For the text-containing cell, return its midpoint in [X, Y] coordinate format. 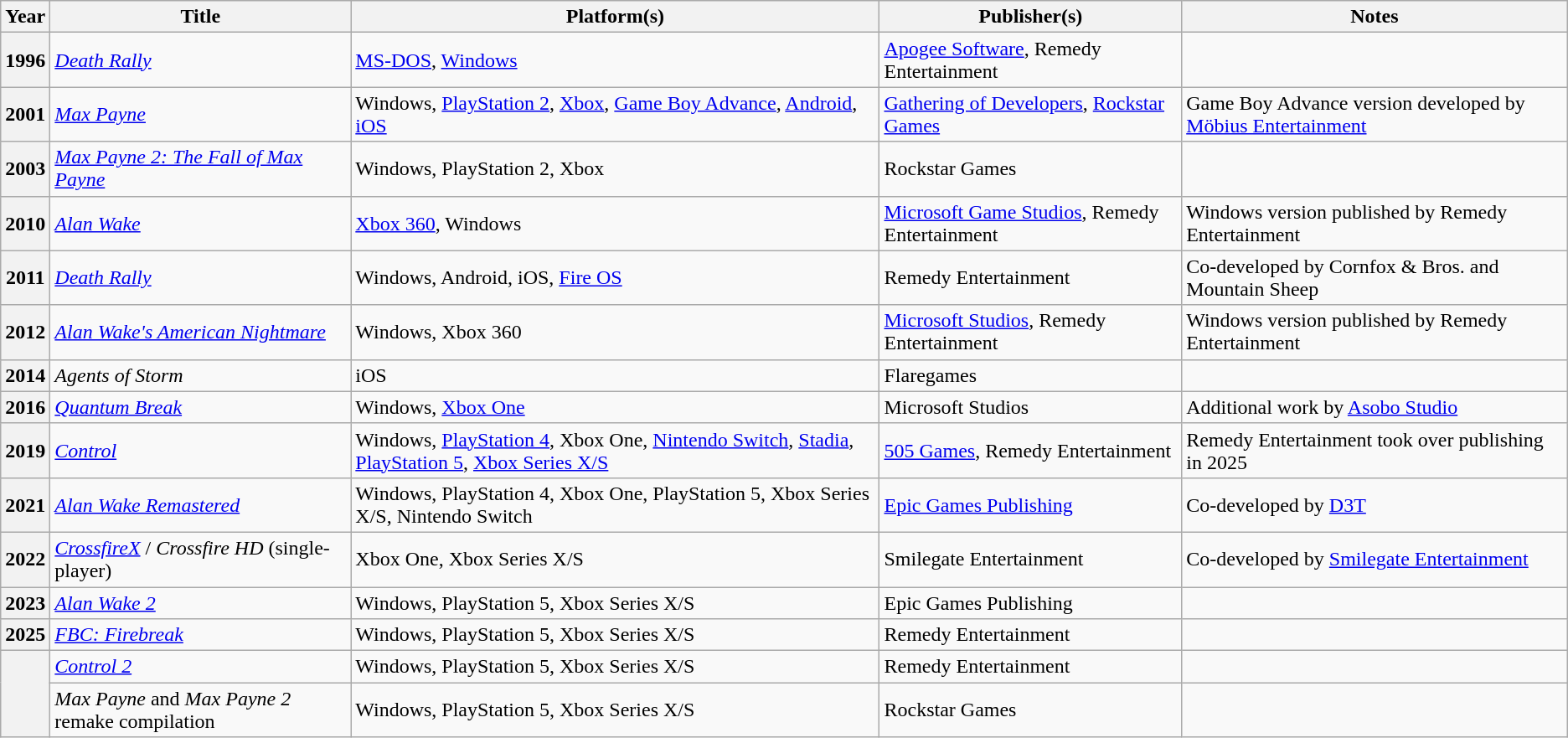
Platform(s) [615, 17]
Smilegate Entertainment [1030, 560]
2011 [25, 278]
2003 [25, 169]
Apogee Software, Remedy Entertainment [1030, 60]
Max Payne 2: The Fall of Max Payne [201, 169]
Windows, Xbox 360 [615, 332]
505 Games, Remedy Entertainment [1030, 451]
2023 [25, 602]
2001 [25, 114]
Publisher(s) [1030, 17]
1996 [25, 60]
Max Payne and Max Payne 2 remake compilation [201, 710]
Alan Wake 2 [201, 602]
iOS [615, 375]
Microsoft Studios, Remedy Entertainment [1030, 332]
2016 [25, 407]
Co-developed by Smilegate Entertainment [1375, 560]
Remedy Entertainment took over publishing in 2025 [1375, 451]
Alan Wake Remastered [201, 504]
Flaregames [1030, 375]
Co-developed by D3T [1375, 504]
Quantum Break [201, 407]
2025 [25, 635]
MS-DOS, Windows [615, 60]
CrossfireX / Crossfire HD (single-player) [201, 560]
Alan Wake [201, 223]
2010 [25, 223]
Microsoft Studios [1030, 407]
Co-developed by Cornfox & Bros. and Mountain Sheep [1375, 278]
Agents of Storm [201, 375]
Game Boy Advance version developed by Möbius Entertainment [1375, 114]
Control 2 [201, 667]
2021 [25, 504]
Windows, PlayStation 2, Xbox, Game Boy Advance, Android, iOS [615, 114]
2019 [25, 451]
Xbox One, Xbox Series X/S [615, 560]
Windows, PlayStation 4, Xbox One, Nintendo Switch, Stadia, PlayStation 5, Xbox Series X/S [615, 451]
Gathering of Developers, Rockstar Games [1030, 114]
FBC: Firebreak [201, 635]
Additional work by Asobo Studio [1375, 407]
Xbox 360, Windows [615, 223]
Windows, Xbox One [615, 407]
Windows, PlayStation 2, Xbox [615, 169]
Notes [1375, 17]
Windows, Android, iOS, Fire OS [615, 278]
Title [201, 17]
Control [201, 451]
Max Payne [201, 114]
Alan Wake's American Nightmare [201, 332]
2014 [25, 375]
Microsoft Game Studios, Remedy Entertainment [1030, 223]
Windows, PlayStation 4, Xbox One, PlayStation 5, Xbox Series X/S, Nintendo Switch [615, 504]
2012 [25, 332]
2022 [25, 560]
Year [25, 17]
